Determine the (x, y) coordinate at the center of the cell enclosing the given text.  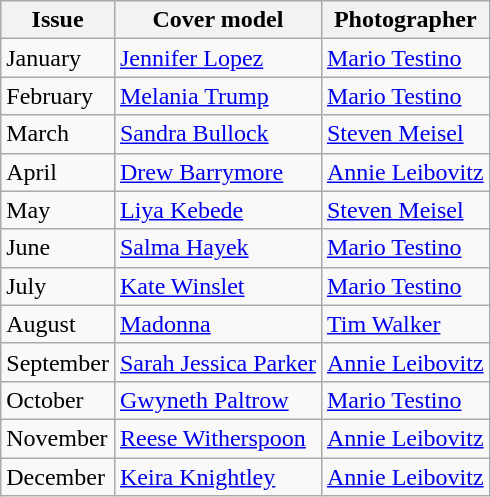
Salma Hayek (218, 248)
November (58, 438)
May (58, 210)
Kate Winslet (218, 286)
Melania Trump (218, 96)
Sandra Bullock (218, 134)
January (58, 58)
February (58, 96)
Drew Barrymore (218, 172)
Liya Kebede (218, 210)
March (58, 134)
Sarah Jessica Parker (218, 362)
September (58, 362)
Photographer (405, 20)
Madonna (218, 324)
Gwyneth Paltrow (218, 400)
Tim Walker (405, 324)
Cover model (218, 20)
Reese Witherspoon (218, 438)
July (58, 286)
April (58, 172)
October (58, 400)
December (58, 477)
Keira Knightley (218, 477)
Jennifer Lopez (218, 58)
Issue (58, 20)
August (58, 324)
June (58, 248)
